Output the (x, y) coordinate of the center of the cell containing the given text.  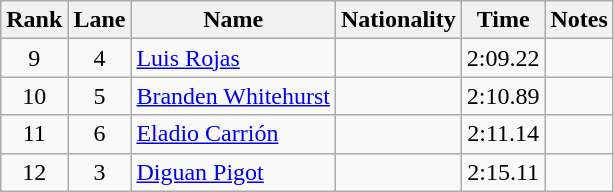
11 (34, 134)
Nationality (399, 20)
Eladio Carrión (234, 134)
Name (234, 20)
4 (100, 58)
2:15.11 (503, 172)
Time (503, 20)
5 (100, 96)
2:11.14 (503, 134)
6 (100, 134)
9 (34, 58)
10 (34, 96)
2:10.89 (503, 96)
Branden Whitehurst (234, 96)
2:09.22 (503, 58)
Lane (100, 20)
3 (100, 172)
Luis Rojas (234, 58)
Notes (579, 20)
12 (34, 172)
Rank (34, 20)
Diguan Pigot (234, 172)
